Search for the cell housing the specified text and yield its (x, y) center coordinate. 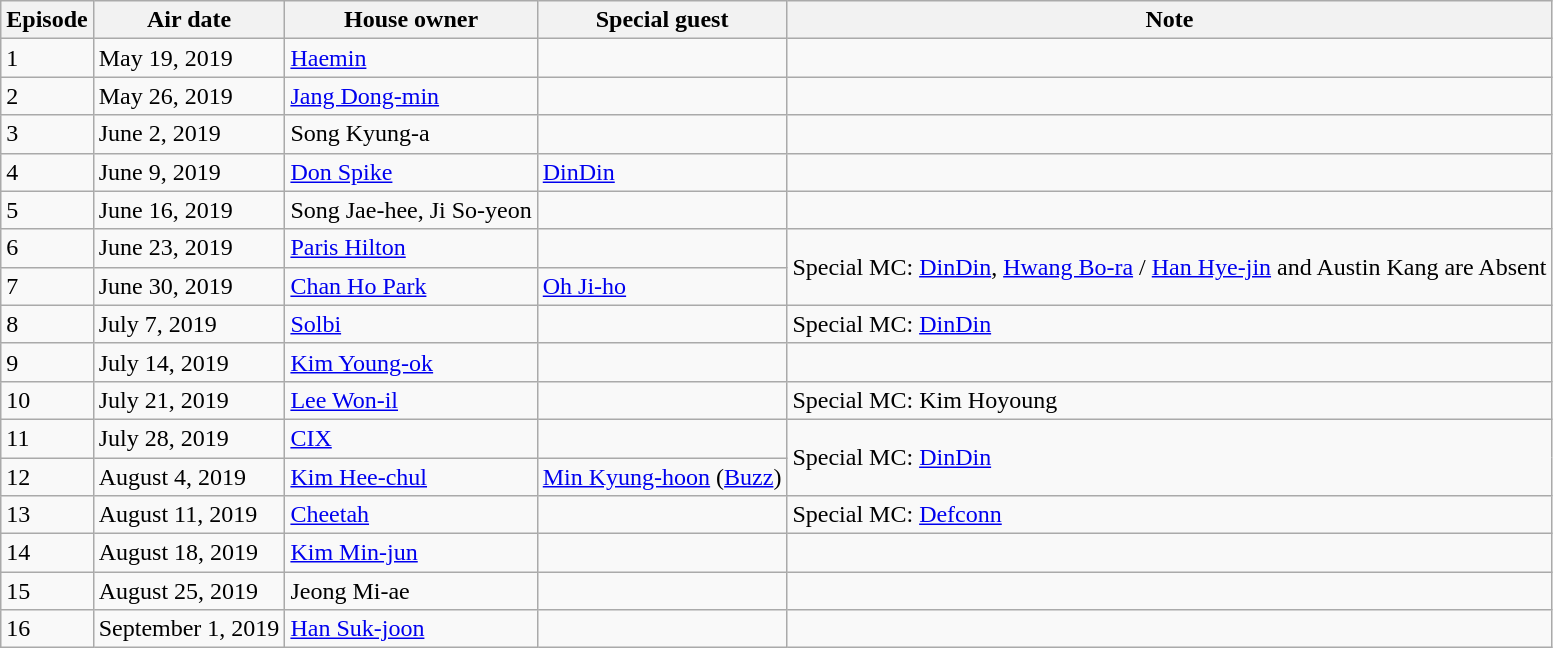
11 (47, 438)
CIX (411, 438)
August 4, 2019 (189, 477)
2 (47, 96)
Special MC: DinDin, Hwang Bo-ra / Han Hye-jin and Austin Kang are Absent (1170, 267)
Kim Min-jun (411, 553)
August 25, 2019 (189, 591)
June 9, 2019 (189, 172)
Lee Won-il (411, 400)
8 (47, 324)
House owner (411, 20)
June 30, 2019 (189, 286)
Haemin (411, 58)
9 (47, 362)
Special MC: Kim Hoyoung (1170, 400)
10 (47, 400)
Don Spike (411, 172)
16 (47, 629)
3 (47, 134)
July 28, 2019 (189, 438)
July 7, 2019 (189, 324)
June 2, 2019 (189, 134)
12 (47, 477)
Kim Hee-chul (411, 477)
15 (47, 591)
May 19, 2019 (189, 58)
June 23, 2019 (189, 248)
Oh Ji-ho (662, 286)
13 (47, 515)
July 14, 2019 (189, 362)
May 26, 2019 (189, 96)
4 (47, 172)
Solbi (411, 324)
Episode (47, 20)
Jang Dong-min (411, 96)
August 11, 2019 (189, 515)
1 (47, 58)
Song Kyung-a (411, 134)
Air date (189, 20)
DinDin (662, 172)
Chan Ho Park (411, 286)
Han Suk-joon (411, 629)
Special guest (662, 20)
Special MC: Defconn (1170, 515)
Jeong Mi-ae (411, 591)
Song Jae-hee, Ji So-yeon (411, 210)
August 18, 2019 (189, 553)
Min Kyung-hoon (Buzz) (662, 477)
July 21, 2019 (189, 400)
14 (47, 553)
Cheetah (411, 515)
Kim Young-ok (411, 362)
Note (1170, 20)
5 (47, 210)
Paris Hilton (411, 248)
June 16, 2019 (189, 210)
7 (47, 286)
6 (47, 248)
September 1, 2019 (189, 629)
